Determine the [x, y] coordinate at the center of the cell enclosing the given text.  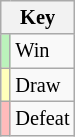
Defeat [42, 118]
Win [42, 51]
Draw [42, 85]
Key [38, 17]
